Provide the [x, y] coordinate of the cell's center where the given text is located.  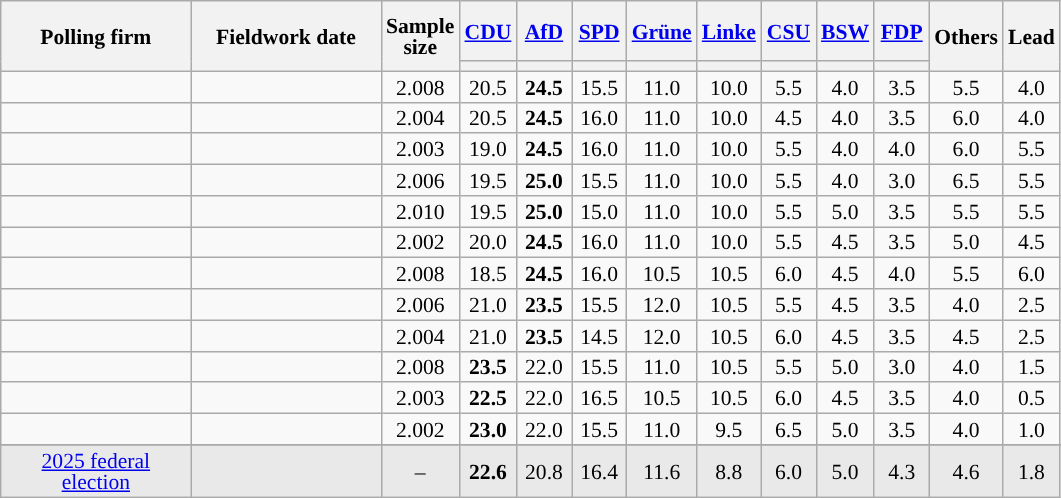
CDU [488, 31]
1.8 [1032, 471]
15.0 [600, 212]
0.5 [1032, 398]
1.0 [1032, 430]
4.6 [966, 471]
16.4 [600, 471]
2.010 [420, 212]
FDP [902, 31]
Linke [729, 31]
19.0 [488, 150]
20.0 [488, 242]
8.8 [729, 471]
CSU [788, 31]
Samplesize [420, 36]
Polling firm [96, 36]
11.6 [662, 471]
22.6 [488, 471]
1.5 [1032, 366]
23.0 [488, 430]
Grüne [662, 31]
Lead [1032, 36]
BSW [845, 31]
9.5 [729, 430]
SPD [600, 31]
14.5 [600, 336]
18.5 [488, 274]
20.8 [544, 471]
4.3 [902, 471]
AfD [544, 31]
– [420, 471]
2025 federal election [96, 471]
22.5 [488, 398]
Others [966, 36]
16.5 [600, 398]
Fieldwork date [286, 36]
